Find where the given text appears and provide that cell's center as (X, Y) coordinate. 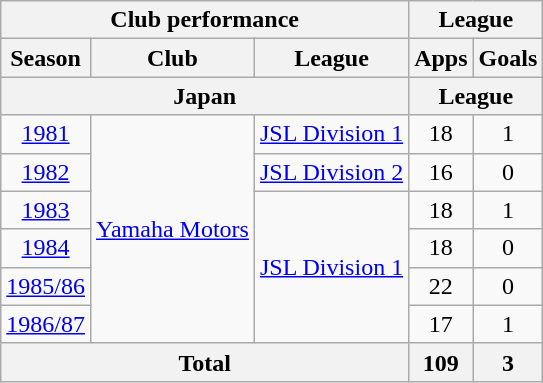
1985/86 (46, 286)
1983 (46, 210)
1986/87 (46, 324)
Goals (508, 58)
3 (508, 362)
109 (441, 362)
Club performance (205, 20)
22 (441, 286)
1982 (46, 172)
Japan (205, 96)
16 (441, 172)
Apps (441, 58)
1984 (46, 248)
Yamaha Motors (172, 229)
Total (205, 362)
17 (441, 324)
JSL Division 2 (331, 172)
1981 (46, 134)
Season (46, 58)
Club (172, 58)
